Determine the [X, Y] coordinate at the center of the cell enclosing the given text.  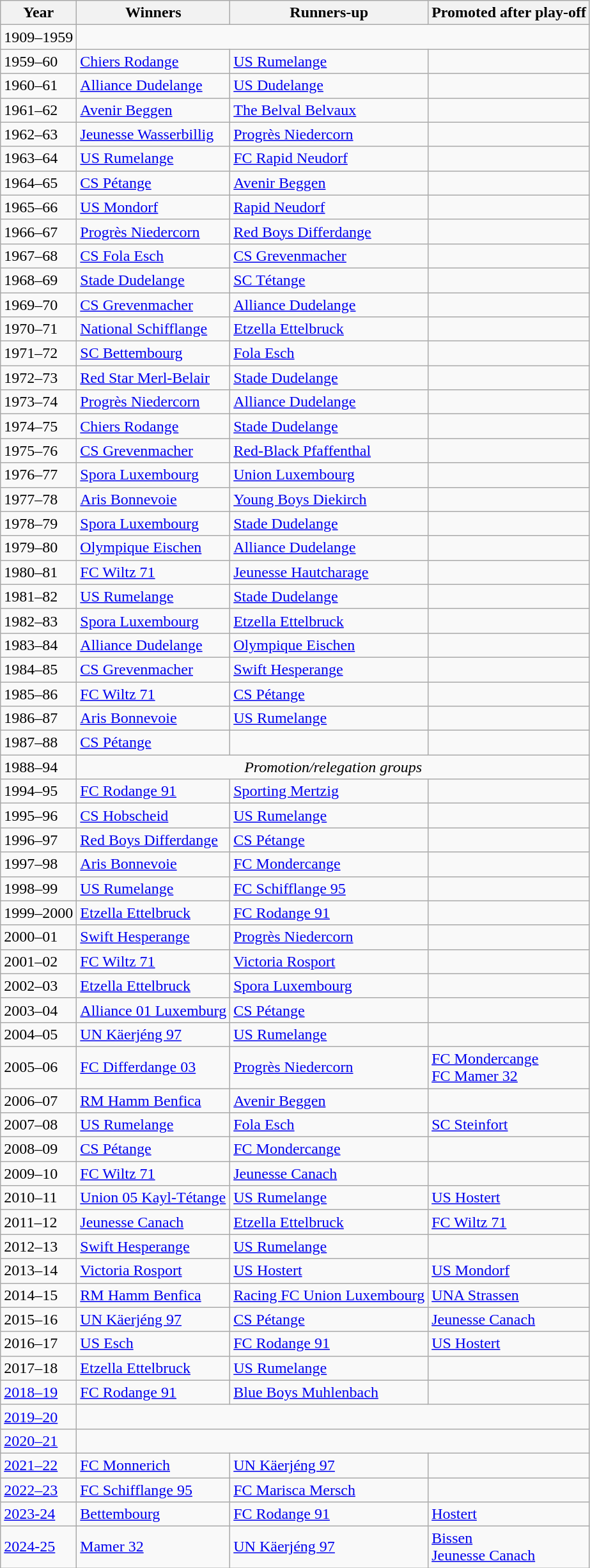
1995–96 [38, 816]
FC Rapid Neudorf [329, 159]
2019–20 [38, 1417]
Blue Boys Muhlenbach [329, 1392]
Union Luxembourg [329, 475]
1999–2000 [38, 913]
Union 05 Kayl-Tétange [153, 1198]
Winners [153, 13]
FC Monnerich [153, 1465]
1984–85 [38, 669]
UNA Strassen [509, 1295]
2005–06 [38, 1067]
FC Differdange 03 [153, 1067]
1997–98 [38, 864]
1971–72 [38, 353]
Red-Black Pfaffenthal [329, 451]
2003–04 [38, 1010]
1969–70 [38, 305]
1960–61 [38, 86]
1985–86 [38, 694]
Jeunesse Hautcharage [329, 572]
1976–77 [38, 475]
1965–66 [38, 207]
CS Hobscheid [153, 816]
1980–81 [38, 572]
Red Star Merl-Belair [153, 378]
SC Steinfort [509, 1125]
1963–64 [38, 159]
National Schifflange [153, 329]
1986–87 [38, 718]
1968–69 [38, 280]
Promoted after play-off [509, 13]
1983–84 [38, 645]
1964–65 [38, 183]
2001–02 [38, 961]
2017–18 [38, 1368]
1988–94 [38, 767]
Hostert [509, 1514]
2008–09 [38, 1149]
2000–01 [38, 937]
2002–03 [38, 986]
2007–08 [38, 1125]
Jeunesse Wasserbillig [153, 134]
1994–95 [38, 791]
SC Tétange [329, 280]
2021–22 [38, 1465]
2024-25 [38, 1547]
2012–13 [38, 1246]
1996–97 [38, 840]
Alliance 01 Luxemburg [153, 1010]
Mamer 32 [153, 1547]
SC Bettembourg [153, 353]
1974–75 [38, 426]
1966–67 [38, 231]
CS Fola Esch [153, 256]
1962–63 [38, 134]
1998–99 [38, 889]
Rapid Neudorf [329, 207]
2023-24 [38, 1514]
1975–76 [38, 451]
2013–14 [38, 1271]
2015–16 [38, 1319]
1978–79 [38, 524]
1959–60 [38, 61]
1970–71 [38, 329]
2014–15 [38, 1295]
FC MondercangeFC Mamer 32 [509, 1067]
Bettembourg [153, 1514]
2018–19 [38, 1392]
Promotion/relegation groups [334, 767]
1977–78 [38, 499]
2009–10 [38, 1174]
1981–82 [38, 596]
1987–88 [38, 743]
The Belval Belvaux [329, 110]
2022–23 [38, 1490]
Sporting Mertzig [329, 791]
US Dudelange [329, 86]
Young Boys Diekirch [329, 499]
US Esch [153, 1344]
1909–1959 [38, 37]
1979–80 [38, 548]
2010–11 [38, 1198]
1967–68 [38, 256]
1982–83 [38, 621]
2004–05 [38, 1034]
1973–74 [38, 402]
Year [38, 13]
1961–62 [38, 110]
1972–73 [38, 378]
2006–07 [38, 1100]
2020–21 [38, 1441]
2011–12 [38, 1222]
BissenJeunesse Canach [509, 1547]
Runners-up [329, 13]
2016–17 [38, 1344]
Racing FC Union Luxembourg [329, 1295]
FC Marisca Mersch [329, 1490]
